Capture the cell that displays the provided text and extract its [x, y] central coordinate. 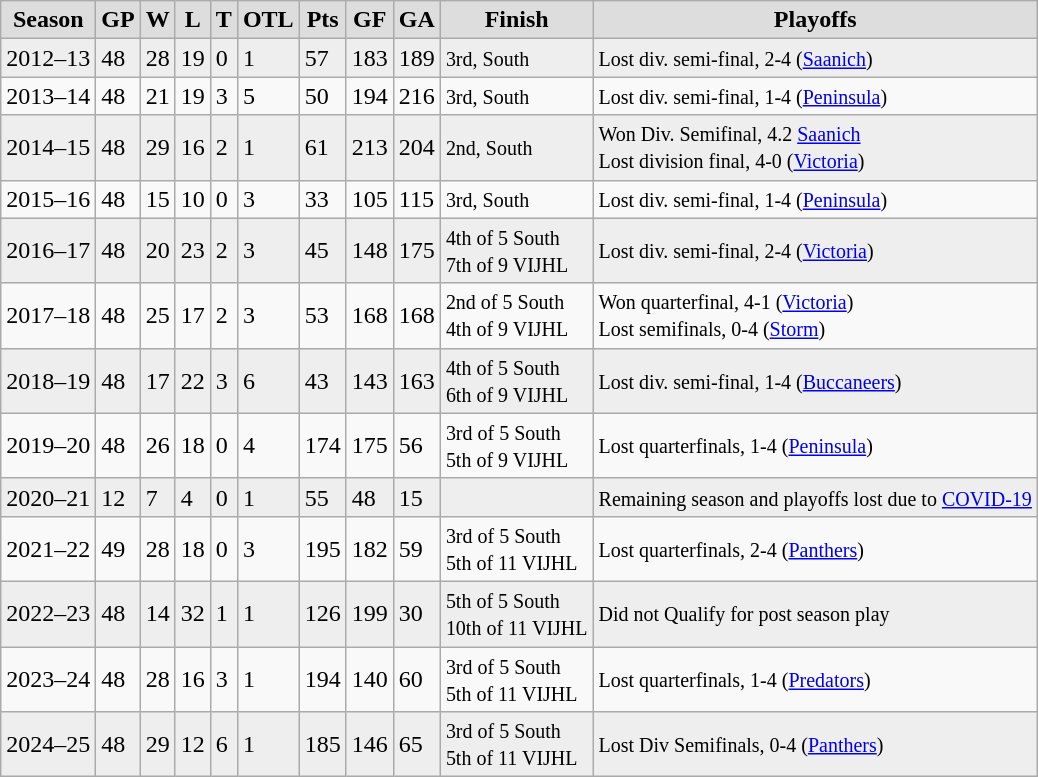
22 [192, 380]
56 [416, 446]
14 [158, 614]
195 [322, 548]
204 [416, 148]
GP [118, 20]
3rd of 5 South5th of 9 VIJHL [516, 446]
Pts [322, 20]
57 [322, 58]
Finish [516, 20]
163 [416, 380]
Season [48, 20]
183 [370, 58]
2015–16 [48, 199]
182 [370, 548]
49 [118, 548]
Remaining season and playoffs lost due to COVID-19 [815, 497]
126 [322, 614]
Did not Qualify for post season play [815, 614]
Lost div. semi-final, 2-4 (Saanich) [815, 58]
2018–19 [48, 380]
213 [370, 148]
5 [268, 96]
21 [158, 96]
2021–22 [48, 548]
2023–24 [48, 678]
2022–23 [48, 614]
T [224, 20]
25 [158, 316]
Won quarterfinal, 4-1 (Victoria)Lost semifinals, 0-4 (Storm) [815, 316]
140 [370, 678]
2014–15 [48, 148]
148 [370, 250]
65 [416, 744]
4th of 5 South7th of 9 VIJHL [516, 250]
Lost quarterfinals, 1-4 (Peninsula) [815, 446]
4th of 5 South6th of 9 VIJHL [516, 380]
143 [370, 380]
Lost div. semi-final, 2-4 (Victoria) [815, 250]
GA [416, 20]
Playoffs [815, 20]
GF [370, 20]
32 [192, 614]
Lost div. semi-final, 1-4 (Buccaneers) [815, 380]
2nd of 5 South4th of 9 VIJHL [516, 316]
2024–25 [48, 744]
Lost quarterfinals, 2-4 (Panthers) [815, 548]
199 [370, 614]
L [192, 20]
50 [322, 96]
185 [322, 744]
2012–13 [48, 58]
33 [322, 199]
2017–18 [48, 316]
60 [416, 678]
5th of 5 South10th of 11 VIJHL [516, 614]
30 [416, 614]
55 [322, 497]
Lost Div Semifinals, 0-4 (Panthers) [815, 744]
7 [158, 497]
2013–14 [48, 96]
26 [158, 446]
59 [416, 548]
2019–20 [48, 446]
Won Div. Semifinal, 4.2 SaanichLost division final, 4-0 (Victoria) [815, 148]
43 [322, 380]
189 [416, 58]
23 [192, 250]
Lost quarterfinals, 1-4 (Predators) [815, 678]
216 [416, 96]
61 [322, 148]
10 [192, 199]
2016–17 [48, 250]
45 [322, 250]
OTL [268, 20]
20 [158, 250]
146 [370, 744]
174 [322, 446]
105 [370, 199]
W [158, 20]
53 [322, 316]
2020–21 [48, 497]
2nd, South [516, 148]
115 [416, 199]
